Locate the cell with the specified text and output its [X, Y] center coordinate. 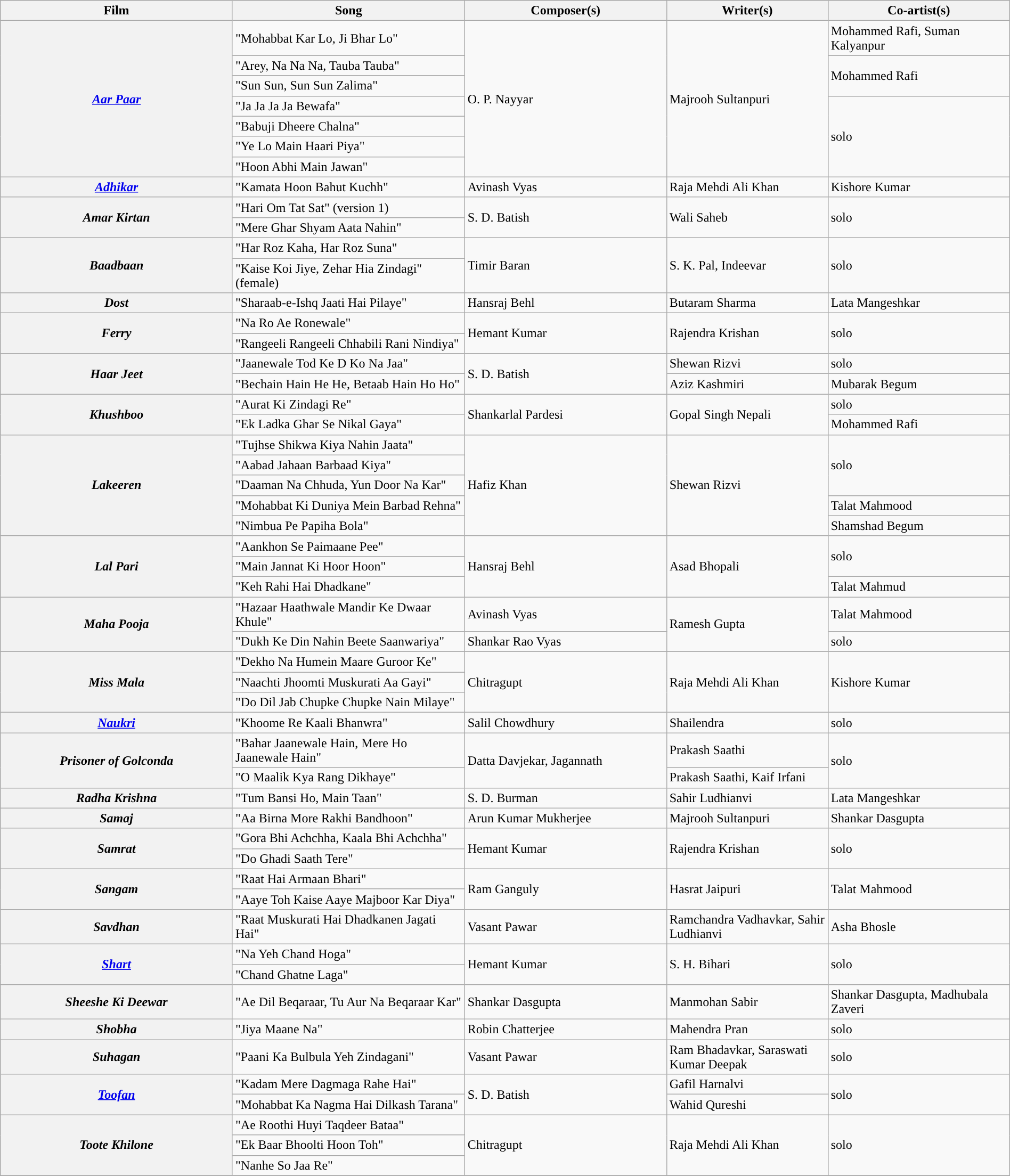
O. P. Nayyar [566, 99]
Robin Chatterjee [566, 1030]
Ramesh Gupta [747, 624]
"Chand Ghatne Laga" [348, 974]
"Nanhe So Jaa Re" [348, 1165]
"Mere Ghar Shyam Aata Nahin" [348, 227]
Mahendra Pran [747, 1030]
Shankar Dasgupta, Madhubala Zaveri [918, 1002]
Writer(s) [747, 11]
Wali Saheb [747, 217]
Manmohan Sabir [747, 1002]
Dost [117, 303]
Amar Kirtan [117, 217]
"Sharaab-e-Ishq Jaati Hai Pilaye" [348, 303]
Gafil Harnalvi [747, 1084]
Hafiz Khan [566, 485]
Samaj [117, 818]
"Do Ghadi Saath Tere" [348, 859]
Timir Baran [566, 265]
Composer(s) [566, 11]
Ram Ganguly [566, 889]
Arun Kumar Mukherjee [566, 818]
"Raat Hai Armaan Bhari" [348, 879]
Radha Krishna [117, 798]
Shamshad Begum [918, 526]
Shart [117, 964]
Savdhan [117, 927]
Shobha [117, 1030]
"Jaanewale Tod Ke D Ko Na Jaa" [348, 364]
S. K. Pal, Indeevar [747, 265]
"Sun Sun, Sun Sun Zalima" [348, 86]
Miss Mala [117, 682]
Aar Paar [117, 99]
Naukri [117, 723]
"Arey, Na Na Na, Tauba Tauba" [348, 66]
"Rangeeli Rangeeli Chhabili Rani Nindiya" [348, 344]
"Khoome Re Kaali Bhanwra" [348, 723]
S. H. Bihari [747, 964]
Shankar Rao Vyas [566, 642]
Sahir Ludhianvi [747, 798]
Prisoner of Golconda [117, 761]
Maha Pooja [117, 624]
"Ek Baar Bhoolti Hoon Toh" [348, 1145]
Hasrat Jaipuri [747, 889]
"Hoon Abhi Main Jawan" [348, 167]
"Mohabbat Ki Duniya Mein Barbad Rehna" [348, 505]
"Nimbua Pe Papiha Bola" [348, 526]
"Keh Rahi Hai Dhadkane" [348, 586]
Suhagan [117, 1057]
"Kamata Hoon Bahut Kuchh" [348, 187]
"Daaman Na Chhuda, Yun Door Na Kar" [348, 485]
"Aurat Ki Zindagi Re" [348, 404]
Asha Bhosle [918, 927]
Samrat [117, 848]
Salil Chowdhury [566, 723]
"Ja Ja Ja Ja Bewafa" [348, 106]
"Ae Dil Beqaraar, Tu Aur Na Beqaraar Kar" [348, 1002]
"Paani Ka Bulbula Yeh Zindagani" [348, 1057]
"Bahar Jaanewale Hain, Mere Ho Jaanewale Hain" [348, 750]
Ram Bhadavkar, Saraswati Kumar Deepak [747, 1057]
"Har Roz Kaha, Har Roz Suna" [348, 248]
"O Maalik Kya Rang Dikhaye" [348, 778]
Wahid Qureshi [747, 1105]
"Jiya Maane Na" [348, 1030]
Co-artist(s) [918, 11]
"Kaise Koi Jiye, Zehar Hia Zindagi" (female) [348, 275]
Toote Khilone [117, 1145]
Gopal Singh Nepali [747, 414]
Song [348, 11]
Prakash Saathi [747, 750]
"Dukh Ke Din Nahin Beete Saanwariya" [348, 642]
S. D. Burman [566, 798]
"Aaye Toh Kaise Aaye Majboor Kar Diya" [348, 899]
"Dekho Na Humein Maare Guroor Ke" [348, 662]
"Kadam Mere Dagmaga Rahe Hai" [348, 1084]
Prakash Saathi, Kaif Irfani [747, 778]
Asad Bhopali [747, 566]
Toofan [117, 1095]
Shailendra [747, 723]
"Na Ro Ae Ronewale" [348, 323]
Mubarak Begum [918, 384]
Aziz Kashmiri [747, 384]
Butaram Sharma [747, 303]
"Hazaar Haathwale Mandir Ke Dwaar Khule" [348, 614]
"Naachti Jhoomti Muskurati Aa Gayi" [348, 682]
Lal Pari [117, 566]
Shankarlal Pardesi [566, 414]
"Hari Om Tat Sat" (version 1) [348, 207]
"Main Jannat Ki Hoor Hoon" [348, 566]
"Tujhse Shikwa Kiya Nahin Jaata" [348, 445]
"Ye Lo Main Haari Piya" [348, 146]
"Mohabbat Ka Nagma Hai Dilkash Tarana" [348, 1105]
Haar Jeet [117, 374]
Ferry [117, 333]
"Do Dil Jab Chupke Chupke Nain Milaye" [348, 703]
"Mohabbat Kar Lo, Ji Bhar Lo" [348, 38]
Sheeshe Ki Deewar [117, 1002]
"Ek Ladka Ghar Se Nikal Gaya" [348, 424]
Lakeeren [117, 485]
"Tum Bansi Ho, Main Taan" [348, 798]
Ramchandra Vadhavkar, Sahir Ludhianvi [747, 927]
"Babuji Dheere Chalna" [348, 126]
Film [117, 11]
"Gora Bhi Achchha, Kaala Bhi Achchha" [348, 838]
Adhikar [117, 187]
"Aabad Jahaan Barbaad Kiya" [348, 465]
Datta Davjekar, Jagannath [566, 761]
"Bechain Hain He He, Betaab Hain Ho Ho" [348, 384]
"Na Yeh Chand Hoga" [348, 954]
Khushboo [117, 414]
Baadbaan [117, 265]
Sangam [117, 889]
"Aankhon Se Paimaane Pee" [348, 546]
Mohammed Rafi, Suman Kalyanpur [918, 38]
"Raat Muskurati Hai Dhadkanen Jagati Hai" [348, 927]
"Ae Roothi Huyi Taqdeer Bataa" [348, 1125]
"Aa Birna More Rakhi Bandhoon" [348, 818]
Talat Mahmud [918, 586]
